Extract the [X, Y] coordinate from the center of the cell holding the provided text.  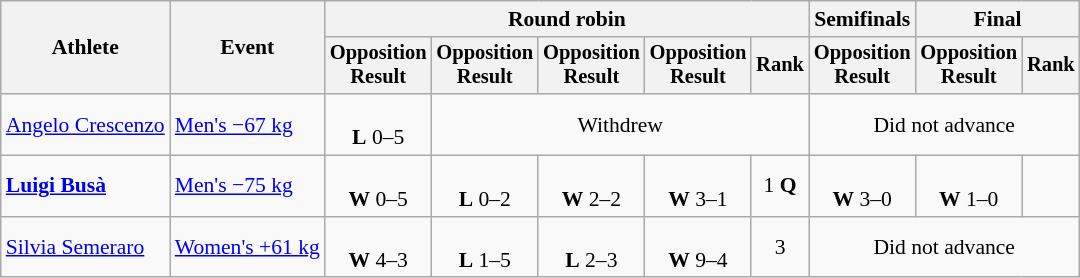
Silvia Semeraro [86, 248]
W 3–1 [698, 186]
W 1–0 [968, 186]
Withdrew [620, 124]
L 0–5 [378, 124]
W 3–0 [862, 186]
L 1–5 [484, 248]
Round robin [567, 19]
L 2–3 [592, 248]
W 9–4 [698, 248]
Final [997, 19]
Men's −75 kg [248, 186]
W 4–3 [378, 248]
Athlete [86, 48]
Angelo Crescenzo [86, 124]
Semifinals [862, 19]
Luigi Busà [86, 186]
Women's +61 kg [248, 248]
Men's −67 kg [248, 124]
L 0–2 [484, 186]
W 2–2 [592, 186]
Event [248, 48]
W 0–5 [378, 186]
3 [780, 248]
1 Q [780, 186]
